Search for the cell housing the specified text and yield its (X, Y) center coordinate. 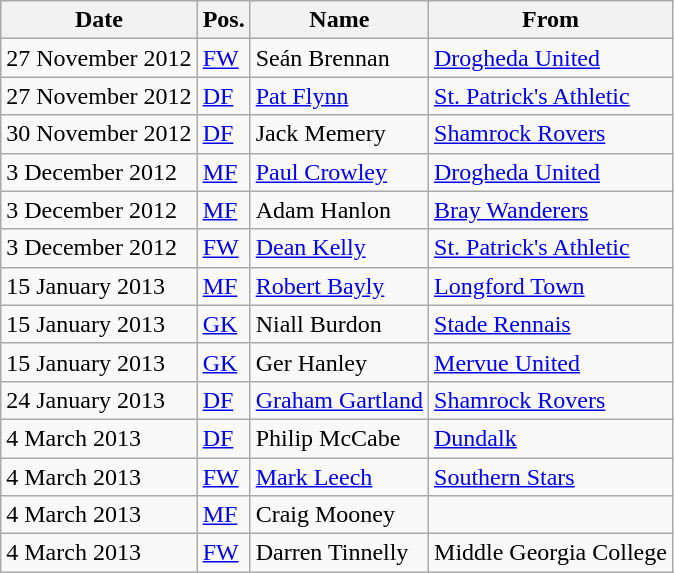
Ger Hanley (339, 362)
Dean Kelly (339, 248)
Craig Mooney (339, 515)
Seán Brennan (339, 58)
Graham Gartland (339, 400)
Name (339, 20)
Pat Flynn (339, 96)
Philip McCabe (339, 438)
Niall Burdon (339, 324)
Mark Leech (339, 477)
Adam Hanlon (339, 210)
Dundalk (551, 438)
Robert Bayly (339, 286)
Paul Crowley (339, 172)
24 January 2013 (99, 400)
30 November 2012 (99, 134)
Southern Stars (551, 477)
Middle Georgia College (551, 553)
Stade Rennais (551, 324)
Pos. (224, 20)
Longford Town (551, 286)
Darren Tinnelly (339, 553)
From (551, 20)
Bray Wanderers (551, 210)
Jack Memery (339, 134)
Mervue United (551, 362)
Date (99, 20)
